Detect which cell encompasses the target text, then output its [x, y] center coordinate. 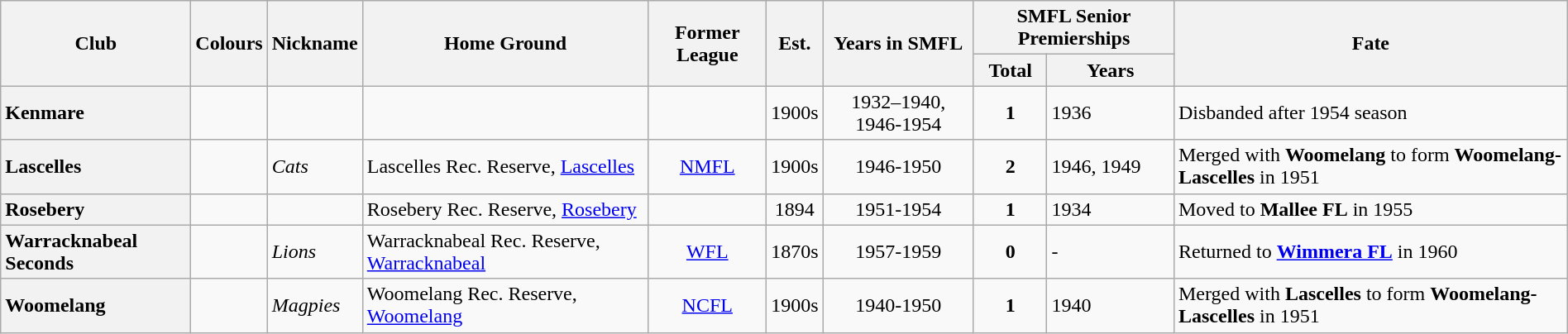
Lions [314, 251]
Rosebery [96, 209]
Cats [314, 167]
1940 [1111, 306]
1932–1940, 1946-1954 [898, 112]
1946, 1949 [1111, 167]
Former League [708, 43]
1894 [795, 209]
- [1111, 251]
Rosebery Rec. Reserve, Rosebery [505, 209]
Home Ground [505, 43]
Fate [1370, 43]
Disbanded after 1954 season [1370, 112]
SMFL Senior Premierships [1073, 28]
NCFL [708, 306]
Moved to Mallee FL in 1955 [1370, 209]
1957-1959 [898, 251]
Years [1111, 70]
Warracknabeal Rec. Reserve, Warracknabeal [505, 251]
Magpies [314, 306]
WFL [708, 251]
Years in SMFL [898, 43]
2 [1010, 167]
Warracknabeal Seconds [96, 251]
Total [1010, 70]
NMFL [708, 167]
0 [1010, 251]
Returned to Wimmera FL in 1960 [1370, 251]
1940-1950 [898, 306]
Woomelang [96, 306]
Kenmare [96, 112]
1946-1950 [898, 167]
Woomelang Rec. Reserve, Woomelang [505, 306]
Lascelles [96, 167]
Colours [229, 43]
1936 [1111, 112]
1870s [795, 251]
Merged with Lascelles to form Woomelang-Lascelles in 1951 [1370, 306]
1951-1954 [898, 209]
Nickname [314, 43]
Merged with Woomelang to form Woomelang-Lascelles in 1951 [1370, 167]
1934 [1111, 209]
Lascelles Rec. Reserve, Lascelles [505, 167]
Est. [795, 43]
Club [96, 43]
